Extract the [X, Y] coordinate from the center of the cell holding the provided text.  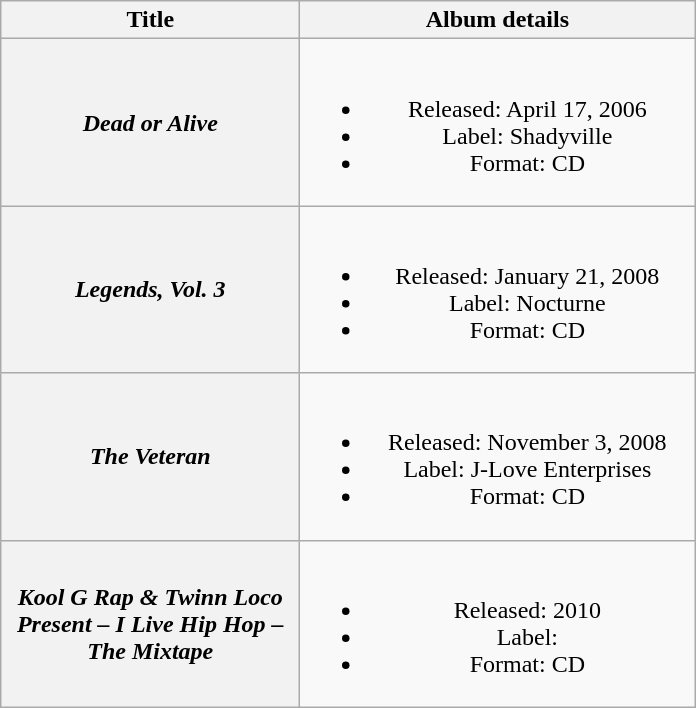
Legends, Vol. 3 [150, 290]
Released: 2010Label:Format: CD [498, 624]
The Veteran [150, 456]
Title [150, 20]
Released: November 3, 2008Label: J-Love EnterprisesFormat: CD [498, 456]
Released: April 17, 2006Label: ShadyvilleFormat: CD [498, 122]
Released: January 21, 2008Label: NocturneFormat: CD [498, 290]
Dead or Alive [150, 122]
Album details [498, 20]
Kool G Rap & Twinn Loco Present – I Live Hip Hop – The Mixtape [150, 624]
